Find where the given text appears and provide that cell's center as (x, y) coordinate. 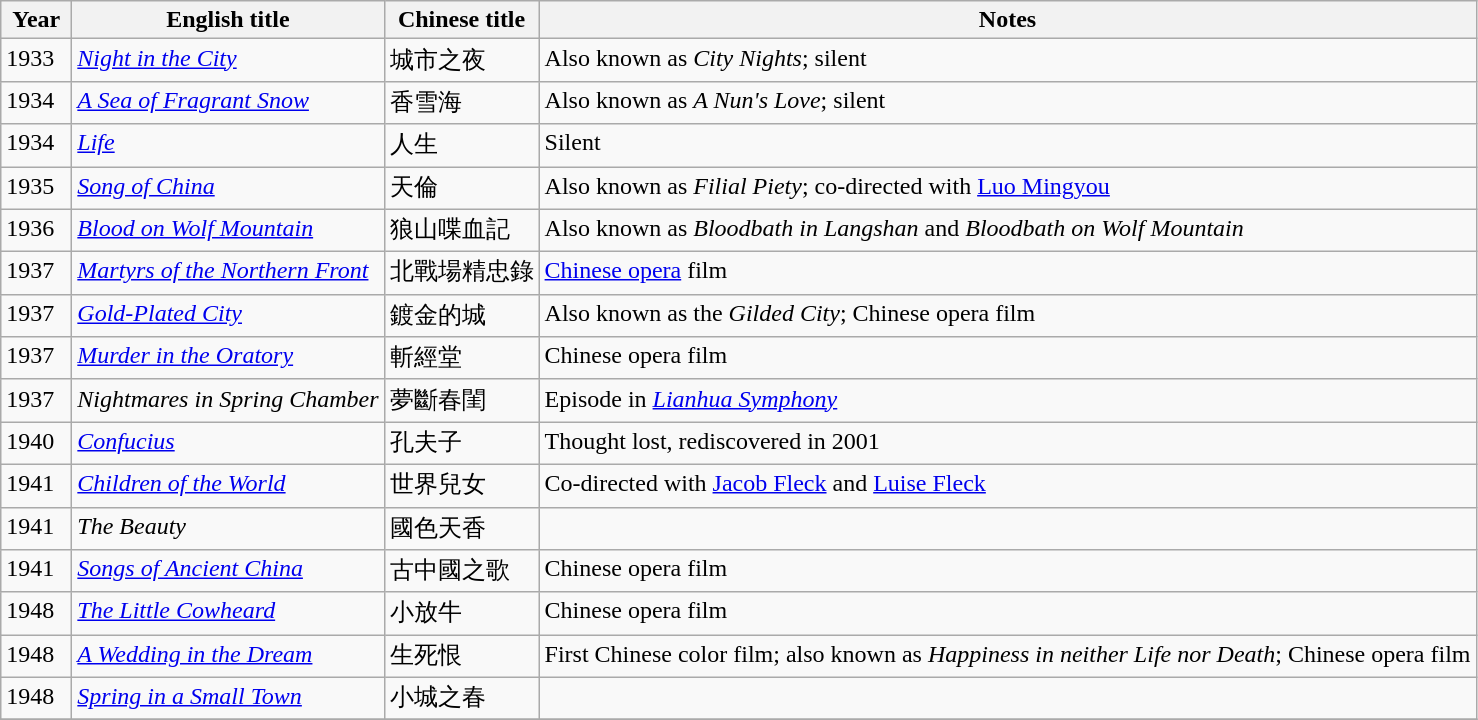
A Sea of Fragrant Snow (228, 102)
1940 (36, 444)
Thought lost, rediscovered in 2001 (1008, 444)
Episode in Lianhua Symphony (1008, 400)
天倫 (462, 188)
The Little Cowheard (228, 614)
世界兒女 (462, 486)
Martyrs of the Northern Front (228, 274)
1935 (36, 188)
孔夫子 (462, 444)
The Beauty (228, 528)
Silent (1008, 146)
1933 (36, 60)
國色天香 (462, 528)
北戰場精忠錄 (462, 274)
小城之春 (462, 698)
Also known as A Nun's Love; silent (1008, 102)
A Wedding in the Dream (228, 656)
古中國之歌 (462, 572)
斬經堂 (462, 358)
Also known as City Nights; silent (1008, 60)
香雪海 (462, 102)
Gold-Plated City (228, 316)
Song of China (228, 188)
人生 (462, 146)
Night in the City (228, 60)
First Chinese color film; also known as Happiness in neither Life nor Death; Chinese opera film (1008, 656)
狼山喋血記 (462, 230)
Life (228, 146)
Chinese title (462, 20)
Spring in a Small Town (228, 698)
生死恨 (462, 656)
小放牛 (462, 614)
Murder in the Oratory (228, 358)
夢斷春閨 (462, 400)
Songs of Ancient China (228, 572)
鍍金的城 (462, 316)
Also known as the Gilded City; Chinese opera film (1008, 316)
1936 (36, 230)
城市之夜 (462, 60)
Also known as Bloodbath in Langshan and Bloodbath on Wolf Mountain (1008, 230)
Also known as Filial Piety; co-directed with Luo Mingyou (1008, 188)
Blood on Wolf Mountain (228, 230)
English title (228, 20)
Co-directed with Jacob Fleck and Luise Fleck (1008, 486)
Confucius (228, 444)
Notes (1008, 20)
Nightmares in Spring Chamber (228, 400)
Children of the World (228, 486)
Year (36, 20)
